Find where the given text appears and provide that cell's center as [X, Y] coordinate. 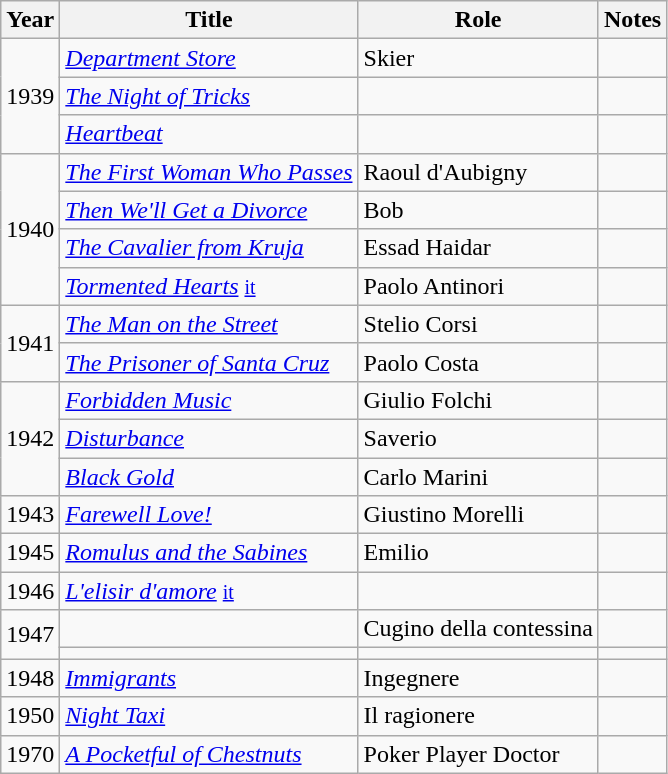
Giulio Folchi [478, 400]
Night Taxi [209, 716]
1948 [30, 678]
The Night of Tricks [209, 96]
1945 [30, 553]
Essad Haidar [478, 248]
Bob [478, 210]
Department Store [209, 58]
Ingegnere [478, 678]
1943 [30, 515]
The Cavalier from Kruja [209, 248]
1946 [30, 591]
Farewell Love! [209, 515]
Title [209, 20]
The Man on the Street [209, 324]
L'elisir d'amore it [209, 591]
Paolo Costa [478, 362]
Carlo Marini [478, 477]
Forbidden Music [209, 400]
1970 [30, 754]
The Prisoner of Santa Cruz [209, 362]
1939 [30, 96]
Skier [478, 58]
Cugino della contessina [478, 629]
Saverio [478, 438]
Black Gold [209, 477]
1941 [30, 343]
Immigrants [209, 678]
Then We'll Get a Divorce [209, 210]
1947 [30, 634]
Paolo Antinori [478, 286]
Tormented Hearts it [209, 286]
Role [478, 20]
Notes [632, 20]
Giustino Morelli [478, 515]
Emilio [478, 553]
1940 [30, 229]
Heartbeat [209, 134]
Stelio Corsi [478, 324]
The First Woman Who Passes [209, 172]
Year [30, 20]
1942 [30, 438]
Disturbance [209, 438]
Romulus and the Sabines [209, 553]
Poker Player Doctor [478, 754]
Il ragionere [478, 716]
1950 [30, 716]
Raoul d'Aubigny [478, 172]
A Pocketful of Chestnuts [209, 754]
